Output the [X, Y] coordinate of the center of the cell containing the given text.  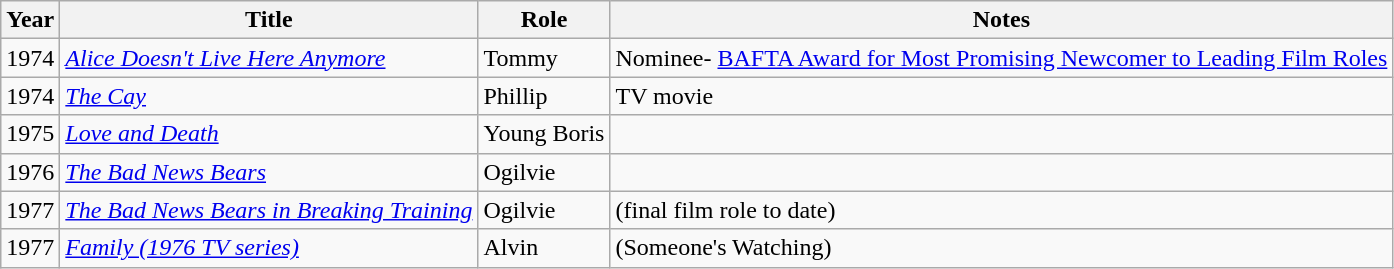
Notes [1002, 20]
Love and Death [269, 134]
Alvin [544, 248]
TV movie [1002, 96]
Phillip [544, 96]
Title [269, 20]
(Someone's Watching) [1002, 248]
Young Boris [544, 134]
1975 [30, 134]
1976 [30, 172]
Tommy [544, 58]
Alice Doesn't Live Here Anymore [269, 58]
The Cay [269, 96]
Nominee- BAFTA Award for Most Promising Newcomer to Leading Film Roles [1002, 58]
Family (1976 TV series) [269, 248]
The Bad News Bears [269, 172]
Role [544, 20]
Year [30, 20]
(final film role to date) [1002, 210]
The Bad News Bears in Breaking Training [269, 210]
